Locate the cell with the specified text and output its [X, Y] center coordinate. 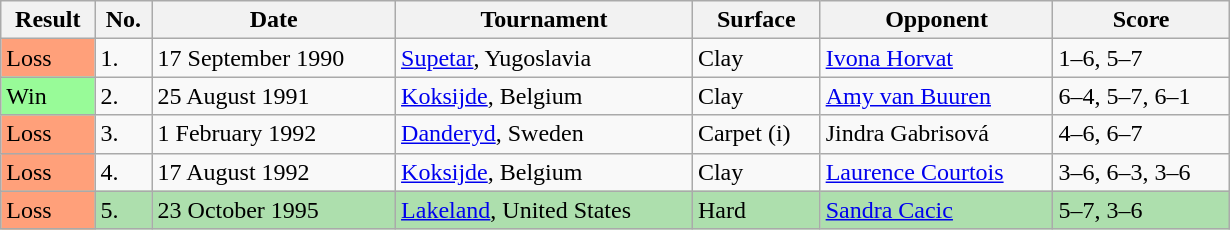
Danderyd, Sweden [544, 134]
3–6, 6–3, 3–6 [1141, 172]
1. [124, 58]
Jindra Gabrisová [936, 134]
Result [48, 20]
No. [124, 20]
17 August 1992 [274, 172]
5. [124, 210]
Amy van Buuren [936, 96]
4. [124, 172]
3. [124, 134]
Laurence Courtois [936, 172]
Ivona Horvat [936, 58]
1–6, 5–7 [1141, 58]
Hard [756, 210]
25 August 1991 [274, 96]
23 October 1995 [274, 210]
Opponent [936, 20]
4–6, 6–7 [1141, 134]
Lakeland, United States [544, 210]
Win [48, 96]
Tournament [544, 20]
5–7, 3–6 [1141, 210]
Surface [756, 20]
2. [124, 96]
Sandra Cacic [936, 210]
1 February 1992 [274, 134]
Carpet (i) [756, 134]
Score [1141, 20]
Supetar, Yugoslavia [544, 58]
17 September 1990 [274, 58]
Date [274, 20]
6–4, 5–7, 6–1 [1141, 96]
